Determine the [x, y] coordinate at the center of the cell enclosing the given text.  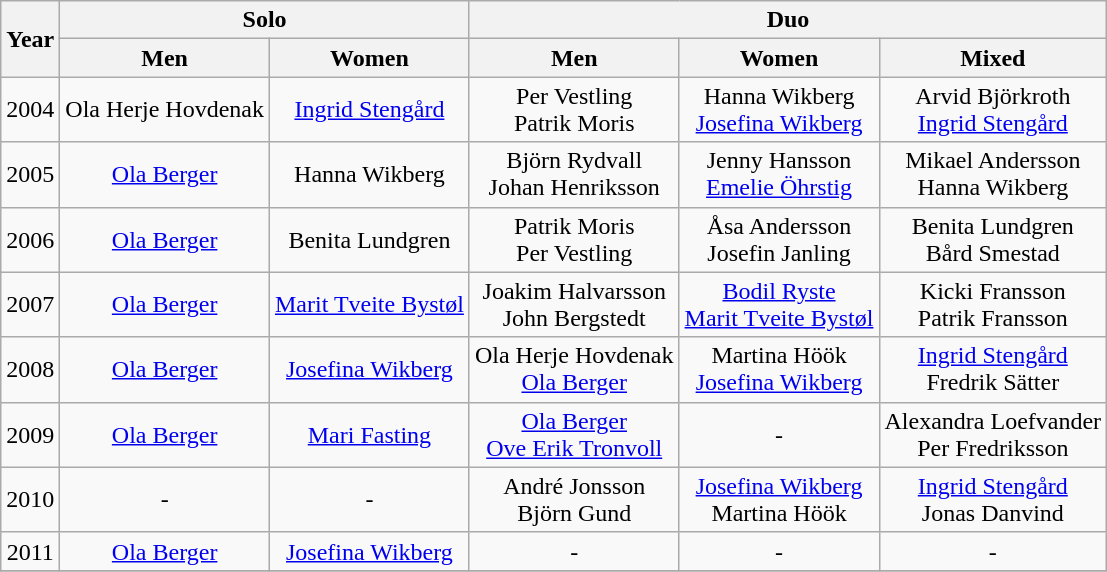
Bodil RysteMarit Tveite Bystøl [779, 304]
Benita LundgrenBård Smestad [993, 240]
Hanna Wikberg [369, 174]
2004 [30, 110]
Martina HöökJosefina Wikberg [779, 370]
Åsa AnderssonJosefin Janling [779, 240]
Ola Herje HovdenakOla Berger [574, 370]
Björn RydvallJohan Henriksson [574, 174]
Per VestlingPatrik Moris [574, 110]
2009 [30, 434]
Arvid BjörkrothIngrid Stengård [993, 110]
André JonssonBjörn Gund [574, 500]
Mixed [993, 58]
Mari Fasting [369, 434]
Kicki FranssonPatrik Fransson [993, 304]
Ola Herje Hovdenak [165, 110]
Benita Lundgren [369, 240]
Ingrid StengårdFredrik Sätter [993, 370]
Ingrid StengårdJonas Danvind [993, 500]
Ola BergerOve Erik Tronvoll [574, 434]
Ingrid Stengård [369, 110]
2010 [30, 500]
Duo [788, 20]
Joakim HalvarssonJohn Bergstedt [574, 304]
Josefina WikbergMartina Höök [779, 500]
Jenny HanssonEmelie Öhrstig [779, 174]
Solo [265, 20]
Alexandra LoefvanderPer Fredriksson [993, 434]
Year [30, 39]
2007 [30, 304]
Patrik MorisPer Vestling [574, 240]
2006 [30, 240]
Mikael AnderssonHanna Wikberg [993, 174]
Marit Tveite Bystøl [369, 304]
2005 [30, 174]
2008 [30, 370]
Hanna WikbergJosefina Wikberg [779, 110]
2011 [30, 551]
